Locate the cell with the specified text and output its (x, y) center coordinate. 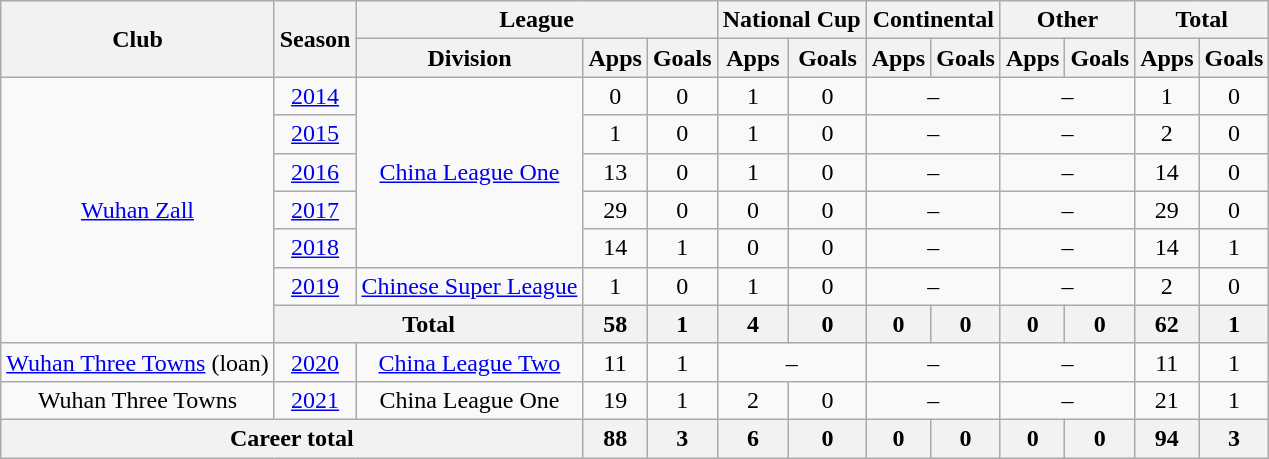
2021 (315, 400)
88 (615, 438)
Wuhan Three Towns (loan) (138, 362)
China League Two (470, 362)
Wuhan Zall (138, 210)
62 (1167, 324)
Club (138, 39)
Other (1067, 20)
League (536, 20)
58 (615, 324)
4 (753, 324)
21 (1167, 400)
2014 (315, 96)
Continental (933, 20)
2018 (315, 248)
6 (753, 438)
Season (315, 39)
2016 (315, 172)
19 (615, 400)
Career total (292, 438)
2019 (315, 286)
National Cup (792, 20)
Division (470, 58)
13 (615, 172)
Chinese Super League (470, 286)
Wuhan Three Towns (138, 400)
2020 (315, 362)
94 (1167, 438)
2015 (315, 134)
2017 (315, 210)
